Output the (x, y) coordinate of the center of the cell containing the given text.  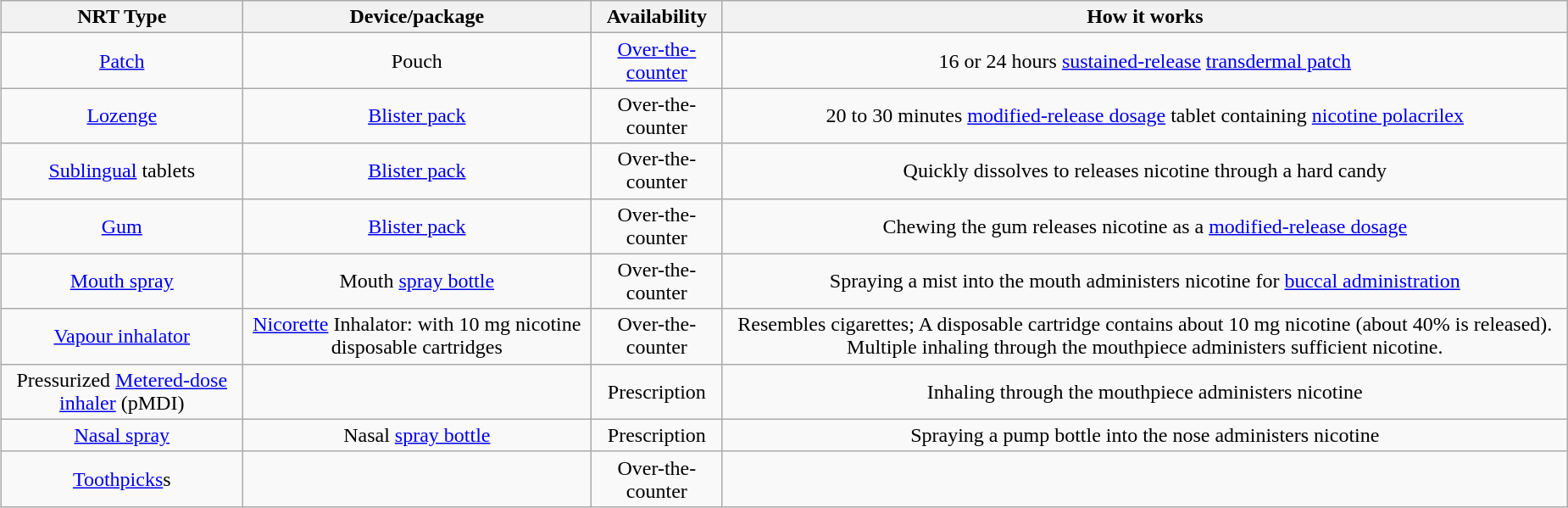
Device/package (417, 17)
NRT Type (122, 17)
Chewing the gum releases nicotine as a modified-release dosage (1144, 226)
Vapour inhalator (122, 336)
Mouth spray bottle (417, 282)
Pressurized Metered-dose inhaler (pMDI) (122, 392)
Nasal spray bottle (417, 435)
Pouch (417, 61)
20 to 30 minutes modified-release dosage tablet containing nicotine polacrilex (1144, 115)
Inhaling through the mouthpiece administers nicotine (1144, 392)
Spraying a pump bottle into the nose administers nicotine (1144, 435)
Lozenge (122, 115)
16 or 24 hours sustained-release transdermal patch (1144, 61)
Nicorette Inhalator: with 10 mg nicotine disposable cartridges (417, 336)
Quickly dissolves to releases nicotine through a hard candy (1144, 171)
Toothpickss (122, 478)
Patch (122, 61)
Gum (122, 226)
How it works (1144, 17)
Spraying a mist into the mouth administers nicotine for buccal administration (1144, 282)
Sublingual tablets (122, 171)
Mouth spray (122, 282)
Nasal spray (122, 435)
Availability (656, 17)
